Return [x, y] of the center of cell containing provided text 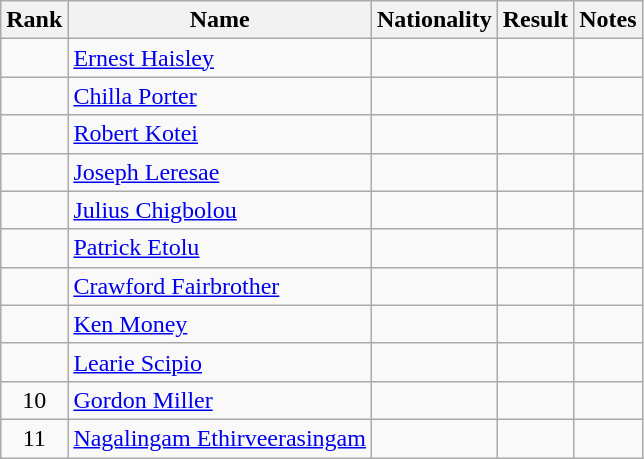
Patrick Etolu [220, 248]
10 [34, 400]
Learie Scipio [220, 362]
Ken Money [220, 324]
Julius Chigbolou [220, 210]
Rank [34, 20]
Robert Kotei [220, 134]
Nagalingam Ethirveerasingam [220, 438]
Nationality [434, 20]
Name [220, 20]
Ernest Haisley [220, 58]
Result [535, 20]
Joseph Leresae [220, 172]
Gordon Miller [220, 400]
Crawford Fairbrother [220, 286]
Chilla Porter [220, 96]
11 [34, 438]
Notes [608, 20]
